From the cell containing the given text, extract its center point as [x, y] coordinate. 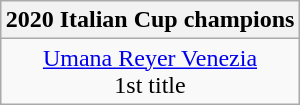
Umana Reyer Venezia 1st title [150, 72]
2020 Italian Cup champions [150, 20]
